Search for the cell housing the specified text and yield its (X, Y) center coordinate. 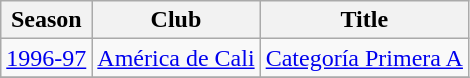
Categoría Primera A (364, 58)
Title (364, 20)
1996-97 (46, 58)
Club (176, 20)
Season (46, 20)
América de Cali (176, 58)
